Locate the cell with the specified text and output its (X, Y) center coordinate. 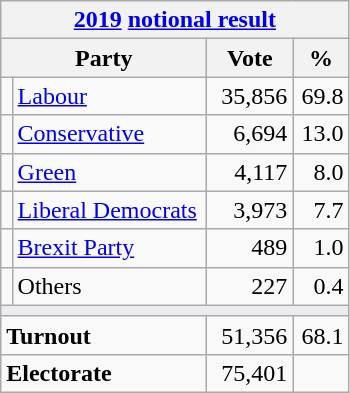
0.4 (321, 286)
Brexit Party (110, 248)
4,117 (250, 172)
Liberal Democrats (110, 210)
13.0 (321, 134)
7.7 (321, 210)
3,973 (250, 210)
75,401 (250, 373)
69.8 (321, 96)
Electorate (104, 373)
35,856 (250, 96)
489 (250, 248)
Vote (250, 58)
51,356 (250, 335)
2019 notional result (175, 20)
8.0 (321, 172)
Others (110, 286)
6,694 (250, 134)
1.0 (321, 248)
68.1 (321, 335)
Labour (110, 96)
Green (110, 172)
% (321, 58)
227 (250, 286)
Party (104, 58)
Conservative (110, 134)
Turnout (104, 335)
